Capture the cell that displays the provided text and extract its [x, y] central coordinate. 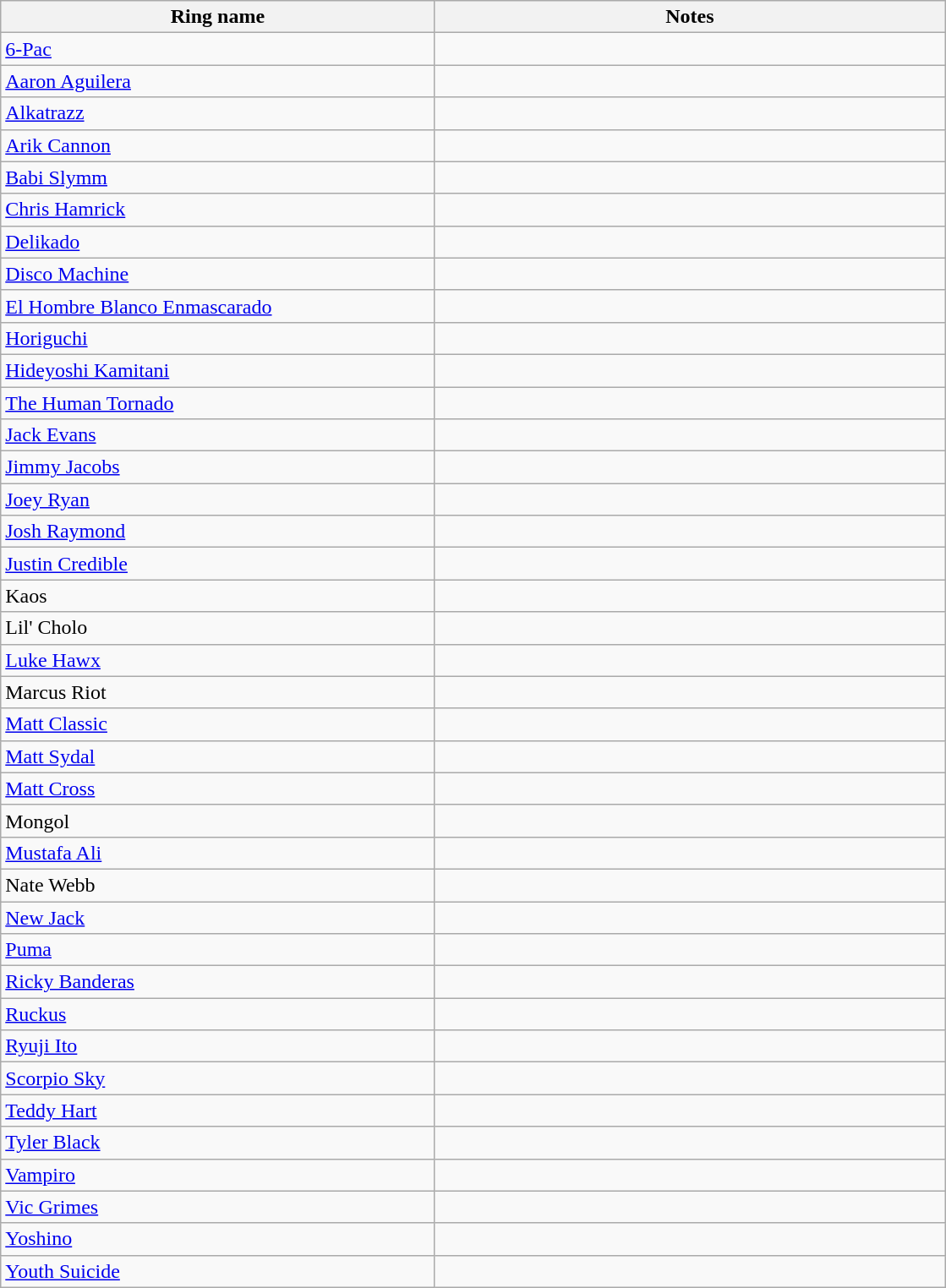
Lil' Cholo [218, 628]
Aaron Aguilera [218, 81]
Horiguchi [218, 338]
Hideyoshi Kamitani [218, 370]
Disco Machine [218, 274]
Mustafa Ali [218, 853]
Jack Evans [218, 435]
Teddy Hart [218, 1111]
Ruckus [218, 1014]
Puma [218, 950]
Ryuji Ito [218, 1046]
Chris Hamrick [218, 210]
Justin Credible [218, 564]
Scorpio Sky [218, 1078]
Jimmy Jacobs [218, 467]
Kaos [218, 596]
Arik Cannon [218, 145]
Josh Raymond [218, 532]
Marcus Riot [218, 692]
Matt Cross [218, 789]
Vic Grimes [218, 1207]
Joey Ryan [218, 499]
6-Pac [218, 49]
Notes [690, 17]
The Human Tornado [218, 403]
Matt Sydal [218, 756]
Youth Suicide [218, 1271]
Ring name [218, 17]
Alkatrazz [218, 113]
Ricky Banderas [218, 982]
Luke Hawx [218, 660]
Nate Webb [218, 885]
Tyler Black [218, 1143]
Yoshino [218, 1239]
Babi Slymm [218, 177]
El Hombre Blanco Enmascarado [218, 306]
Mongol [218, 821]
New Jack [218, 917]
Matt Classic [218, 724]
Delikado [218, 242]
Vampiro [218, 1175]
